Identify which cell holds the provided text, then report its (X, Y) central coordinate. 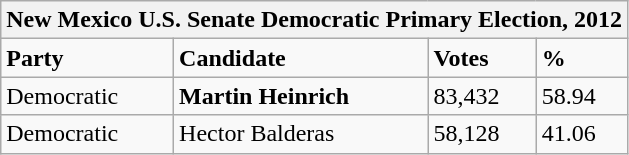
Candidate (301, 58)
Party (88, 58)
Martin Heinrich (301, 96)
New Mexico U.S. Senate Democratic Primary Election, 2012 (314, 20)
% (582, 58)
41.06 (582, 134)
58.94 (582, 96)
Hector Balderas (301, 134)
58,128 (482, 134)
83,432 (482, 96)
Votes (482, 58)
